Output the (X, Y) coordinate of the center of the cell containing the given text.  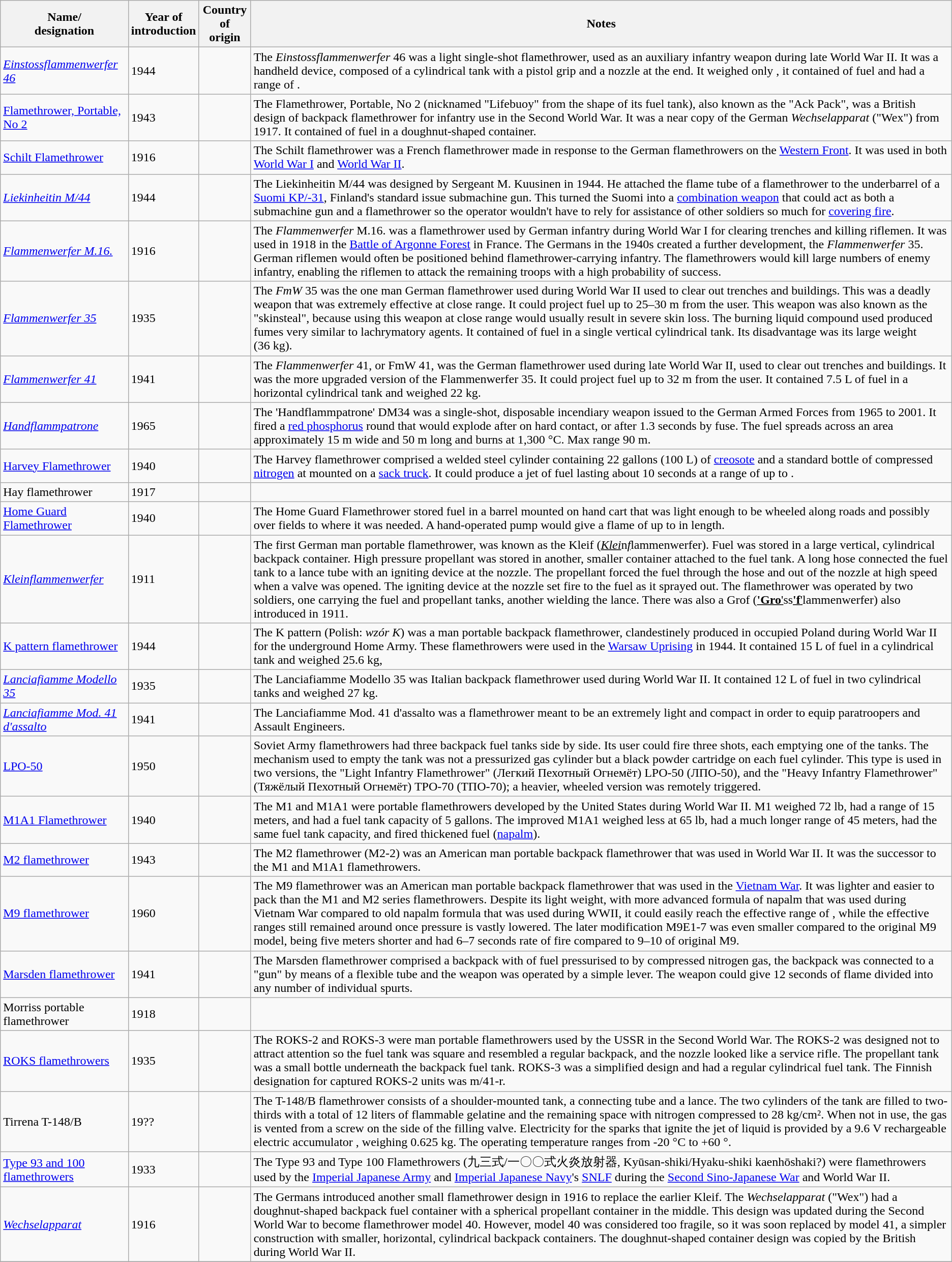
1950 (164, 766)
1933 (164, 1169)
Hay flamethrower (65, 492)
Handflammpatrone (65, 426)
1918 (164, 1014)
Flammenwerfer 35 (65, 318)
M9 flamethrower (65, 914)
1960 (164, 914)
M1A1 Flamethrower (65, 820)
Home Guard Flamethrower (65, 518)
Country oforigin (225, 24)
Schilt Flamethrower (65, 158)
19?? (164, 1121)
ROKS flamethrowers (65, 1061)
1911 (164, 579)
Tirrena T-148/B (65, 1121)
M2 flamethrower (65, 860)
Notes (601, 24)
Lanciafiamme Modello 35 (65, 687)
Liekinheitin M/44 (65, 197)
Year ofintroduction (164, 24)
Type 93 and 100 flamethrowers (65, 1169)
Name/designation (65, 24)
1965 (164, 426)
Marsden flamethrower (65, 974)
Harvey Flamethrower (65, 466)
1917 (164, 492)
Wechselapparat (65, 1224)
Morriss portable flamethrower (65, 1014)
Flammenwerfer M.16. (65, 251)
Lanciafiamme Mod. 41 d'assalto (65, 719)
Kleinflammenwerfer (65, 579)
K pattern flamethrower (65, 647)
Flamethrower, Portable, No 2 (65, 118)
LPO-50 (65, 766)
Einstossflammenwerfer 46 (65, 71)
Flammenwerfer 41 (65, 379)
